Scan for the cell matching the given text and deliver its (x, y) coordinate at center. 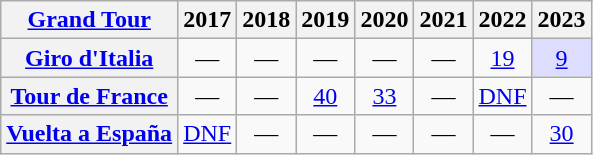
Grand Tour (90, 20)
40 (326, 96)
30 (562, 134)
19 (502, 58)
33 (384, 96)
2020 (384, 20)
2022 (502, 20)
2019 (326, 20)
Tour de France (90, 96)
2018 (266, 20)
2023 (562, 20)
2021 (444, 20)
Giro d'Italia (90, 58)
2017 (208, 20)
Vuelta a España (90, 134)
9 (562, 58)
